Determine the [x, y] coordinate at the center of the cell enclosing the given text.  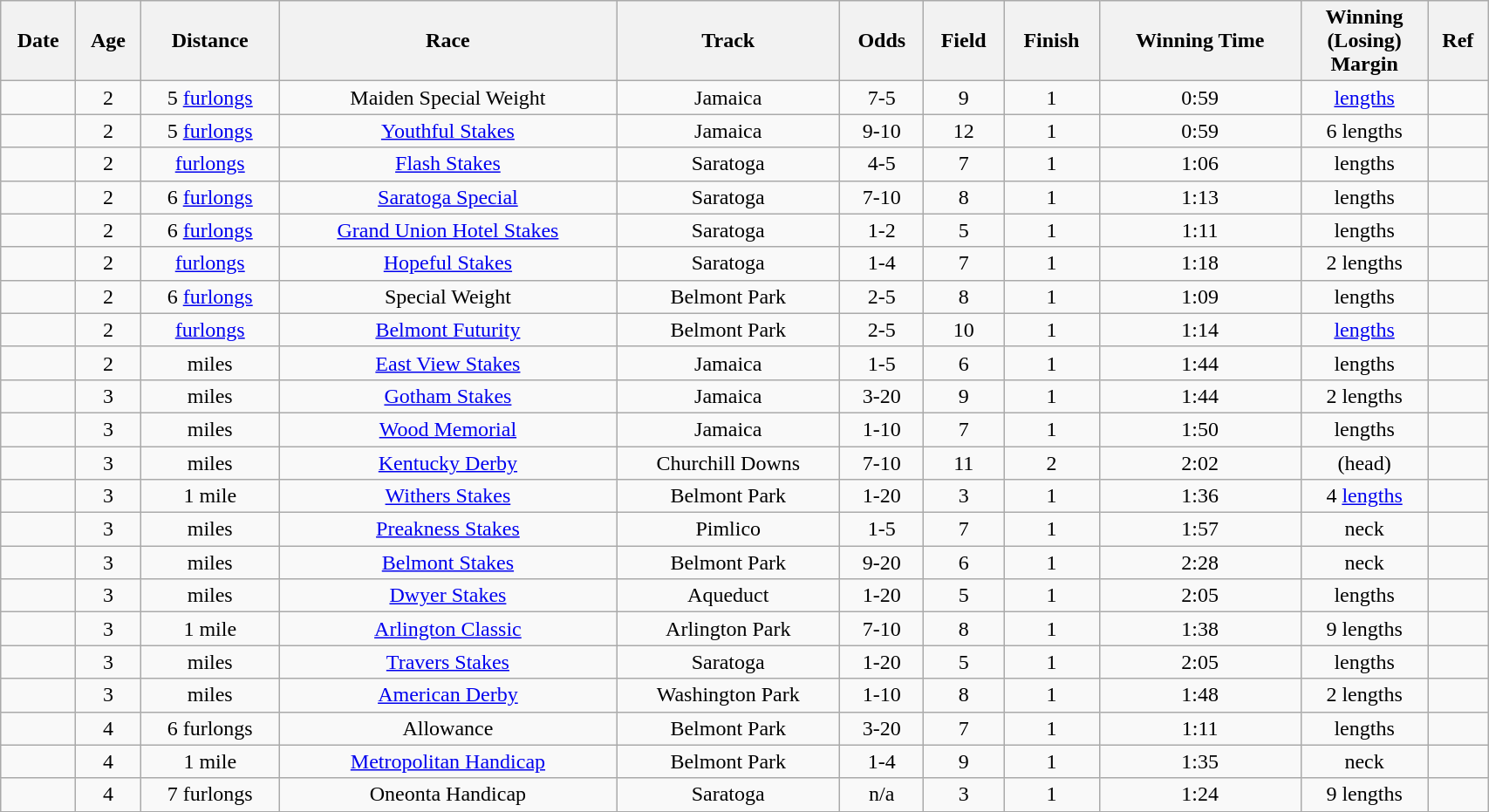
1:50 [1200, 429]
Travers Stakes [447, 662]
6 lengths [1364, 131]
1:57 [1200, 529]
Allowance [447, 728]
Age [108, 41]
2:02 [1200, 463]
7-5 [882, 98]
12 [964, 131]
Kentucky Derby [447, 463]
Washington Park [728, 695]
(head) [1364, 463]
1:35 [1200, 761]
Grand Union Hotel Stakes [447, 230]
Withers Stakes [447, 496]
Special Weight [447, 297]
7 furlongs [209, 795]
Odds [882, 41]
Winning Time [1200, 41]
Gotham Stakes [447, 396]
Aqueduct [728, 596]
n/a [882, 795]
Ref [1458, 41]
1:48 [1200, 695]
Wood Memorial [447, 429]
Arlington Park [728, 629]
2:28 [1200, 563]
Metropolitan Handicap [447, 761]
9-10 [882, 131]
Churchill Downs [728, 463]
Track [728, 41]
Winning(Losing)Margin [1364, 41]
9-20 [882, 563]
10 [964, 330]
Arlington Classic [447, 629]
11 [964, 463]
Belmont Stakes [447, 563]
1:36 [1200, 496]
1:13 [1200, 197]
Hopeful Stakes [447, 263]
1:18 [1200, 263]
4 lengths [1364, 496]
Oneonta Handicap [447, 795]
1-2 [882, 230]
Race [447, 41]
1:06 [1200, 164]
Preakness Stakes [447, 529]
American Derby [447, 695]
Youthful Stakes [447, 131]
Belmont Futurity [447, 330]
East View Stakes [447, 363]
Date [38, 41]
Saratoga Special [447, 197]
Maiden Special Weight [447, 98]
Field [964, 41]
1:09 [1200, 297]
1:38 [1200, 629]
Flash Stakes [447, 164]
Distance [209, 41]
Dwyer Stakes [447, 596]
4-5 [882, 164]
Pimlico [728, 529]
1:14 [1200, 330]
Finish [1052, 41]
1:24 [1200, 795]
